For the text-containing cell, return its midpoint in [X, Y] coordinate format. 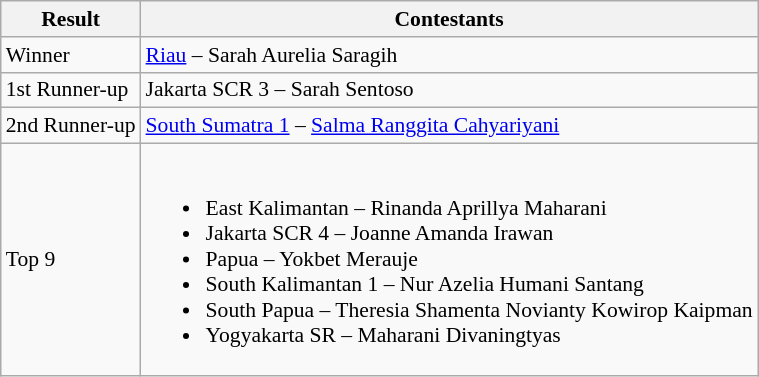
Riau – Sarah Aurelia Saragih [450, 55]
Result [71, 19]
Jakarta SCR 3 – Sarah Sentoso [450, 90]
Winner [71, 55]
Top 9 [71, 260]
Contestants [450, 19]
2nd Runner-up [71, 126]
1st Runner-up [71, 90]
South Sumatra 1 – Salma Ranggita Cahyariyani [450, 126]
